Search for the cell housing the specified text and yield its [X, Y] center coordinate. 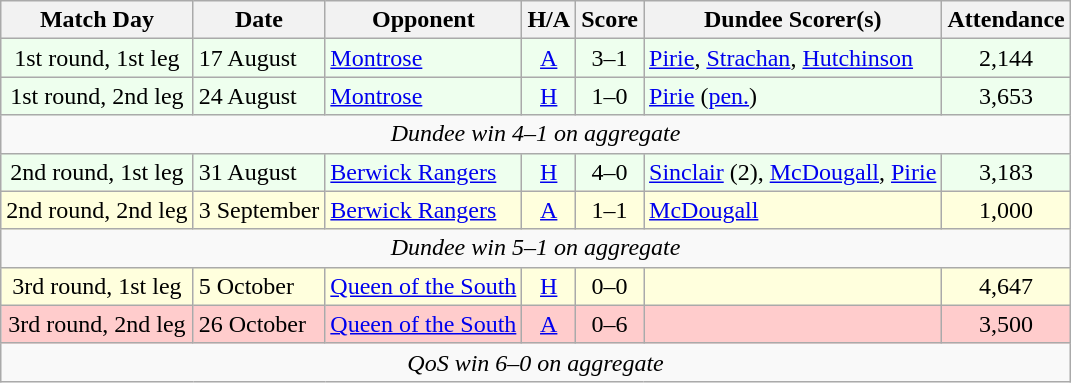
26 October [259, 324]
H/A [549, 20]
2nd round, 1st leg [97, 172]
24 August [259, 96]
1–0 [610, 96]
Dundee Scorer(s) [793, 20]
Score [610, 20]
3–1 [610, 58]
Sinclair (2), McDougall, Pirie [793, 172]
Opponent [424, 20]
QoS win 6–0 on aggregate [536, 362]
17 August [259, 58]
2nd round, 2nd leg [97, 210]
0–6 [610, 324]
Pirie (pen.) [793, 96]
3rd round, 1st leg [97, 286]
Pirie, Strachan, Hutchinson [793, 58]
5 October [259, 286]
1st round, 1st leg [97, 58]
0–0 [610, 286]
2,144 [1006, 58]
Match Day [97, 20]
3 September [259, 210]
1st round, 2nd leg [97, 96]
31 August [259, 172]
Date [259, 20]
Dundee win 4–1 on aggregate [536, 134]
1,000 [1006, 210]
Attendance [1006, 20]
3,500 [1006, 324]
1–1 [610, 210]
3,183 [1006, 172]
3rd round, 2nd leg [97, 324]
McDougall [793, 210]
4–0 [610, 172]
4,647 [1006, 286]
3,653 [1006, 96]
Dundee win 5–1 on aggregate [536, 248]
